Detect which cell encompasses the target text, then output its (x, y) center coordinate. 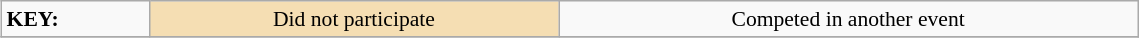
KEY: (76, 19)
Competed in another event (848, 19)
Did not participate (354, 19)
